From the cell containing the given text, extract its center point as [x, y] coordinate. 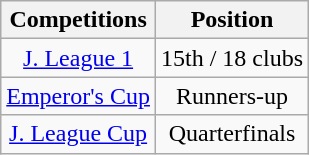
Position [232, 20]
J. League 1 [78, 58]
J. League Cup [78, 134]
Emperor's Cup [78, 96]
Runners-up [232, 96]
Quarterfinals [232, 134]
15th / 18 clubs [232, 58]
Competitions [78, 20]
